Search for the cell housing the specified text and yield its (x, y) center coordinate. 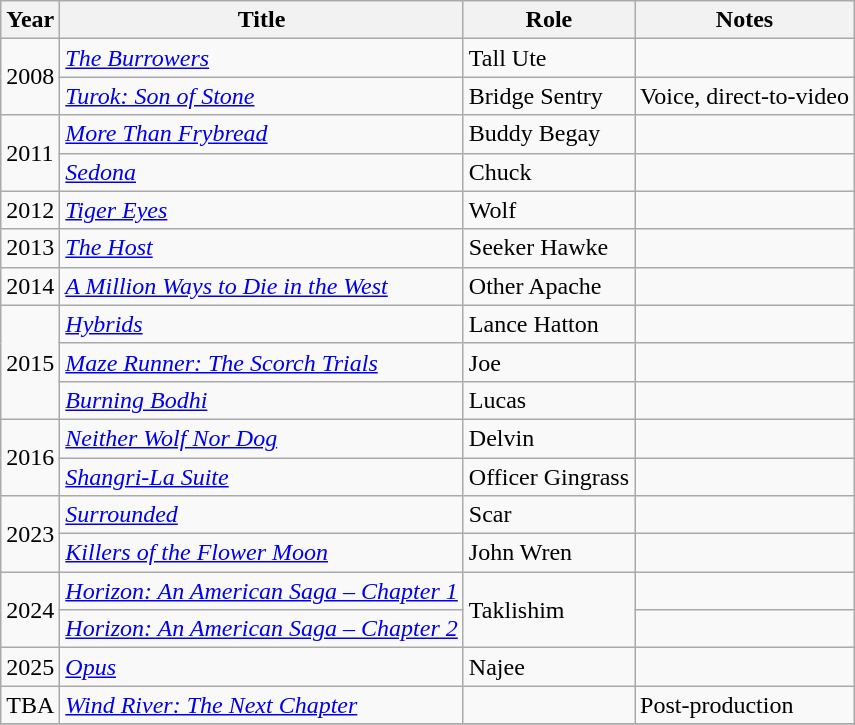
2025 (30, 667)
Post-production (745, 705)
Seeker Hawke (548, 248)
Horizon: An American Saga – Chapter 2 (262, 629)
Lucas (548, 400)
Voice, direct-to-video (745, 96)
Killers of the Flower Moon (262, 553)
Najee (548, 667)
2011 (30, 153)
Hybrids (262, 324)
Neither Wolf Nor Dog (262, 438)
2013 (30, 248)
2016 (30, 457)
2023 (30, 534)
2012 (30, 210)
Lance Hatton (548, 324)
Chuck (548, 172)
2014 (30, 286)
2008 (30, 77)
Opus (262, 667)
Notes (745, 20)
2015 (30, 362)
Tall Ute (548, 58)
Year (30, 20)
Bridge Sentry (548, 96)
Officer Gingrass (548, 477)
TBA (30, 705)
2024 (30, 610)
Other Apache (548, 286)
Burning Bodhi (262, 400)
Title (262, 20)
The Host (262, 248)
Surrounded (262, 515)
Taklishim (548, 610)
The Burrowers (262, 58)
Sedona (262, 172)
Maze Runner: The Scorch Trials (262, 362)
Joe (548, 362)
Scar (548, 515)
More Than Frybread (262, 134)
John Wren (548, 553)
Horizon: An American Saga – Chapter 1 (262, 591)
Turok: Son of Stone (262, 96)
Wind River: The Next Chapter (262, 705)
Shangri-La Suite (262, 477)
Delvin (548, 438)
Wolf (548, 210)
Role (548, 20)
Buddy Begay (548, 134)
Tiger Eyes (262, 210)
A Million Ways to Die in the West (262, 286)
